For the text-containing cell, return its midpoint in [X, Y] coordinate format. 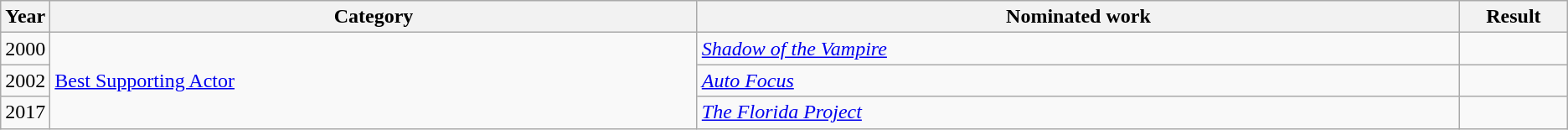
Best Supporting Actor [374, 81]
2017 [25, 112]
Year [25, 17]
Result [1514, 17]
Auto Focus [1078, 81]
The Florida Project [1078, 112]
Shadow of the Vampire [1078, 49]
2002 [25, 81]
Nominated work [1078, 17]
Category [374, 17]
2000 [25, 49]
